Locate the cell with the specified text and output its [x, y] center coordinate. 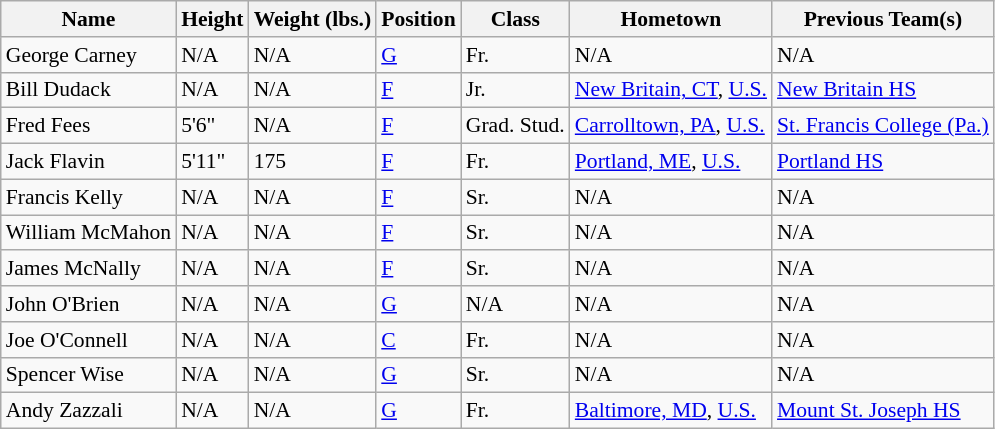
James McNally [88, 269]
Portland, ME, U.S. [671, 162]
William McMahon [88, 233]
Bill Dudack [88, 90]
Carrolltown, PA, U.S. [671, 126]
Joe O'Connell [88, 340]
Mount St. Joseph HS [883, 411]
Andy Zazzali [88, 411]
Grad. Stud. [516, 126]
5'6" [212, 126]
Francis Kelly [88, 197]
Height [212, 19]
Jr. [516, 90]
Class [516, 19]
Spencer Wise [88, 375]
St. Francis College (Pa.) [883, 126]
C [418, 340]
Fred Fees [88, 126]
Name [88, 19]
5'11" [212, 162]
George Carney [88, 55]
Hometown [671, 19]
New Britain, CT, U.S. [671, 90]
Jack Flavin [88, 162]
Position [418, 19]
Portland HS [883, 162]
Baltimore, MD, U.S. [671, 411]
John O'Brien [88, 304]
Previous Team(s) [883, 19]
New Britain HS [883, 90]
Weight (lbs.) [313, 19]
175 [313, 162]
